Return the [x, y] coordinate for the center point of the cell that contains the specified text.  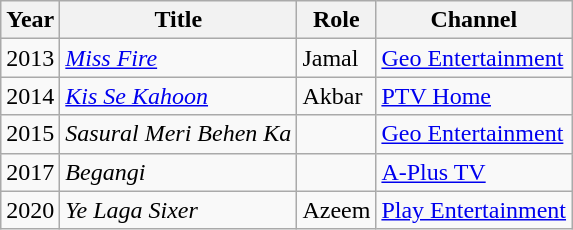
Ye Laga Sixer [178, 210]
2014 [30, 96]
Jamal [336, 58]
2013 [30, 58]
Year [30, 20]
PTV Home [474, 96]
Azeem [336, 210]
Miss Fire [178, 58]
Play Entertainment [474, 210]
A-Plus TV [474, 172]
Channel [474, 20]
Begangi [178, 172]
2017 [30, 172]
Role [336, 20]
Akbar [336, 96]
Kis Se Kahoon [178, 96]
Sasural Meri Behen Ka [178, 134]
2020 [30, 210]
Title [178, 20]
2015 [30, 134]
